Determine the (X, Y) coordinate at the center of the cell enclosing the given text.  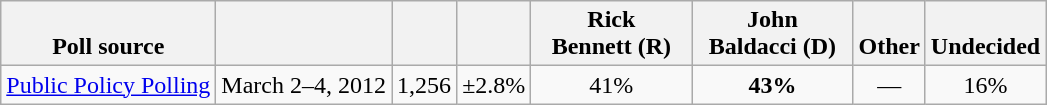
±2.8% (494, 85)
1,256 (424, 85)
Poll source (108, 34)
JohnBaldacci (D) (772, 34)
— (889, 85)
Public Policy Polling (108, 85)
Other (889, 34)
16% (985, 85)
43% (772, 85)
41% (612, 85)
Undecided (985, 34)
March 2–4, 2012 (304, 85)
RickBennett (R) (612, 34)
